Return the (X, Y) coordinate for the center point of the cell that contains the specified text.  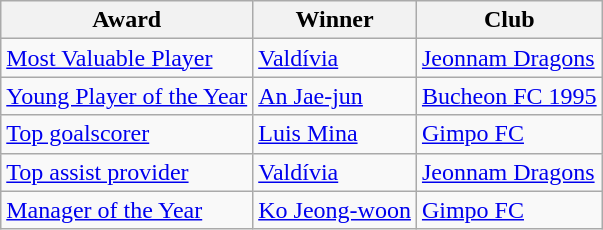
Club (509, 20)
Manager of the Year (127, 210)
Award (127, 20)
Young Player of the Year (127, 96)
Bucheon FC 1995 (509, 96)
Top goalscorer (127, 134)
Winner (335, 20)
Ko Jeong-woon (335, 210)
Luis Mina (335, 134)
An Jae-jun (335, 96)
Top assist provider (127, 172)
Most Valuable Player (127, 58)
